Return [x, y] of the center of cell containing provided text 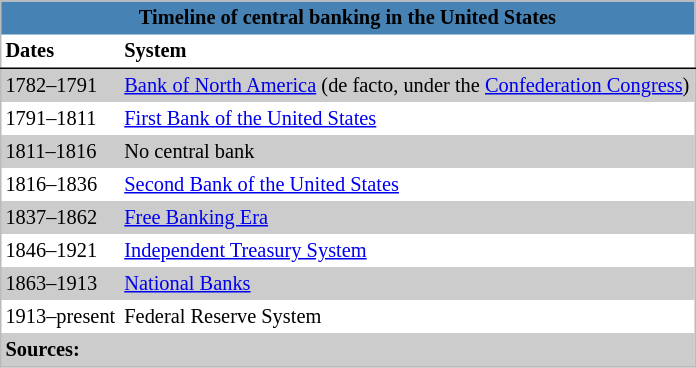
1846–1921 [60, 250]
Second Bank of the United States [408, 184]
Sources: [348, 350]
First Bank of the United States [408, 118]
1816–1836 [60, 184]
1782–1791 [60, 85]
Free Banking Era [408, 218]
Dates [60, 51]
Bank of North America (de facto, under the Confederation Congress) [408, 85]
1791–1811 [60, 118]
Timeline of central banking in the United States [348, 18]
National Banks [408, 284]
System [408, 51]
1837–1862 [60, 218]
No central bank [408, 152]
1863–1913 [60, 284]
1913–present [60, 316]
Independent Treasury System [408, 250]
Federal Reserve System [408, 316]
1811–1816 [60, 152]
